Find where the given text appears and provide that cell's center as (x, y) coordinate. 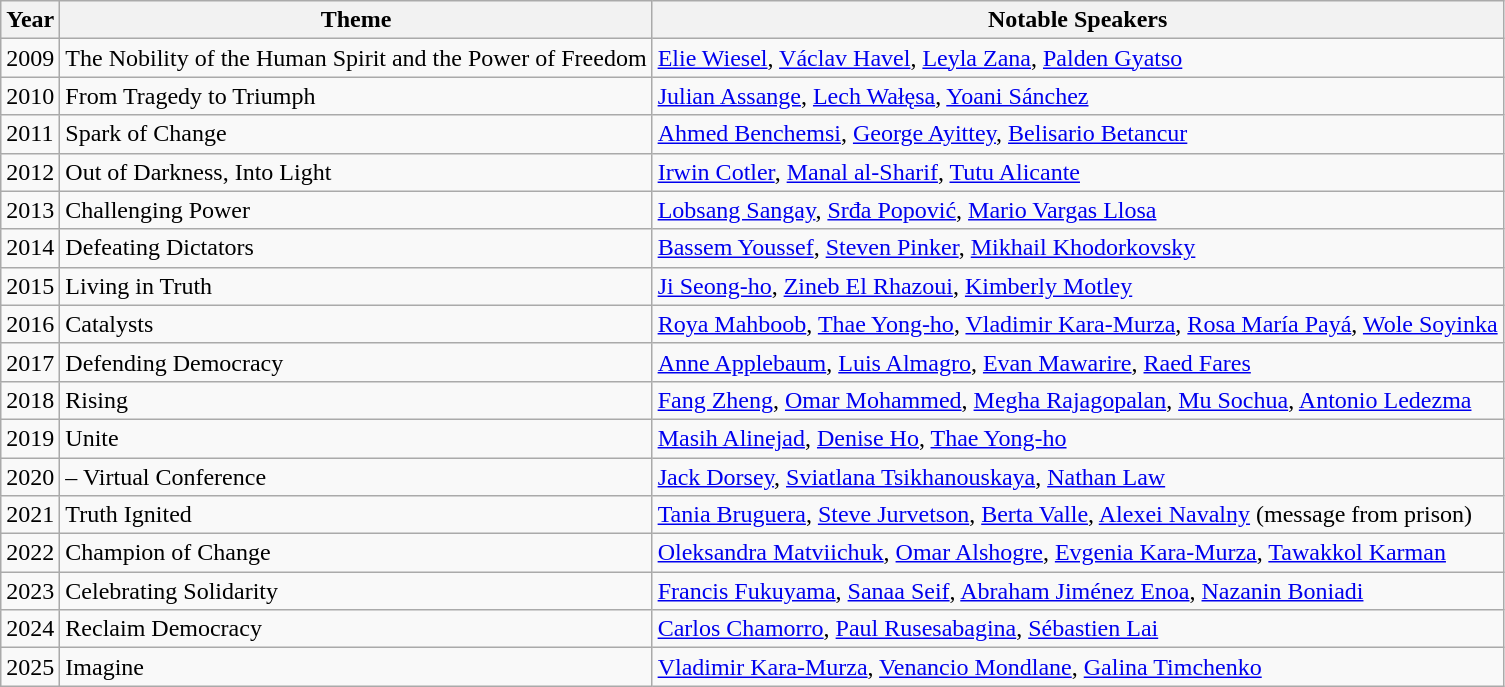
Defending Democracy (356, 362)
Living in Truth (356, 286)
Fang Zheng, Omar Mohammed, Megha Rajagopalan, Mu Sochua, Antonio Ledezma (1078, 400)
2018 (30, 400)
2015 (30, 286)
Out of Darkness, Into Light (356, 172)
Vladimir Kara-Murza, Venancio Mondlane, Galina Timchenko (1078, 667)
Masih Alinejad, Denise Ho, Thae Yong-ho (1078, 438)
2024 (30, 629)
Champion of Change (356, 553)
The Nobility of the Human Spirit and the Power of Freedom (356, 58)
2022 (30, 553)
2009 (30, 58)
Unite (356, 438)
Theme (356, 20)
2016 (30, 324)
Reclaim Democracy (356, 629)
Challenging Power (356, 210)
Ji Seong-ho, Zineb El Rhazoui, Kimberly Motley (1078, 286)
– Virtual Conference (356, 477)
2023 (30, 591)
Year (30, 20)
Notable Speakers (1078, 20)
2012 (30, 172)
From Tragedy to Triumph (356, 96)
Lobsang Sangay, Srđa Popović, Mario Vargas Llosa (1078, 210)
Elie Wiesel, Václav Havel, Leyla Zana, Palden Gyatso (1078, 58)
Rising (356, 400)
Bassem Youssef, Steven Pinker, Mikhail Khodorkovsky (1078, 248)
Truth Ignited (356, 515)
Anne Applebaum, Luis Almagro, Evan Mawarire, Raed Fares (1078, 362)
Tania Bruguera, Steve Jurvetson, Berta Valle, Alexei Navalny (message from prison) (1078, 515)
2019 (30, 438)
Francis Fukuyama, Sanaa Seif, Abraham Jiménez Enoa, Nazanin Boniadi (1078, 591)
Jack Dorsey, Sviatlana Tsikhanouskaya, Nathan Law (1078, 477)
2021 (30, 515)
Celebrating Solidarity (356, 591)
Irwin Cotler, Manal al-Sharif, Tutu Alicante (1078, 172)
Defeating Dictators (356, 248)
Spark of Change (356, 134)
2014 (30, 248)
Oleksandra Matviichuk, Omar Alshogre, Evgenia Kara-Murza, Tawakkol Karman (1078, 553)
Imagine (356, 667)
Carlos Chamorro, Paul Rusesabagina, Sébastien Lai (1078, 629)
Ahmed Benchemsi, George Ayittey, Belisario Betancur (1078, 134)
2020 (30, 477)
Julian Assange, Lech Wałęsa, Yoani Sánchez (1078, 96)
2025 (30, 667)
2013 (30, 210)
Roya Mahboob, Thae Yong-ho, Vladimir Kara-Murza, Rosa María Payá, Wole Soyinka (1078, 324)
Catalysts (356, 324)
2010 (30, 96)
2011 (30, 134)
2017 (30, 362)
